Return [x, y] of the center of cell containing provided text 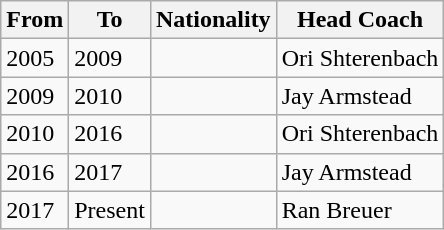
Ran Breuer [360, 210]
Present [110, 210]
Nationality [213, 20]
2005 [35, 58]
From [35, 20]
To [110, 20]
Head Coach [360, 20]
